Search for the cell housing the specified text and yield its [X, Y] center coordinate. 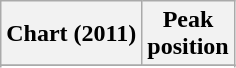
Chart (2011) [72, 34]
Peakposition [188, 34]
